Return (X, Y) of the center of cell containing provided text 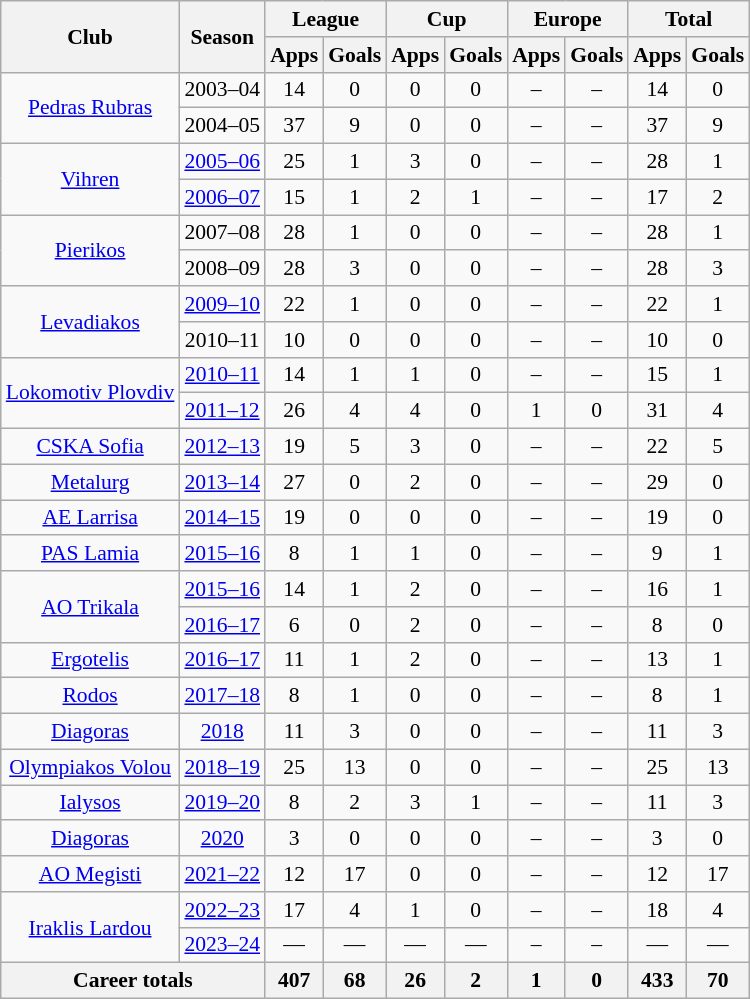
AO Megisti (90, 874)
2012–13 (222, 447)
League (326, 19)
68 (354, 981)
2007–08 (222, 233)
2020 (222, 839)
Season (222, 36)
407 (294, 981)
CSKA Sofia (90, 447)
31 (657, 411)
Ialysos (90, 803)
2019–20 (222, 803)
Iraklis Lardou (90, 928)
PAS Lamia (90, 554)
2023–24 (222, 945)
27 (294, 482)
Pedras Rubras (90, 108)
Club (90, 36)
2008–09 (222, 269)
AE Larrisa (90, 518)
Levadiakos (90, 322)
2006–07 (222, 197)
Career totals (133, 981)
Pierikos (90, 250)
AO Trikala (90, 606)
Lokomotiv Plovdiv (90, 392)
2003–04 (222, 90)
Cup (446, 19)
2014–15 (222, 518)
Olympiakos Volou (90, 767)
2005–06 (222, 162)
2021–22 (222, 874)
70 (718, 981)
2022–23 (222, 910)
Ergotelis (90, 660)
Metalurg (90, 482)
6 (294, 625)
2013–14 (222, 482)
2004–05 (222, 126)
Total (688, 19)
Rodos (90, 696)
Europe (568, 19)
2018 (222, 732)
Vihren (90, 180)
433 (657, 981)
2017–18 (222, 696)
2009–10 (222, 304)
2018–19 (222, 767)
2011–12 (222, 411)
16 (657, 589)
18 (657, 910)
29 (657, 482)
